Determine the [x, y] coordinate at the center of the cell enclosing the given text.  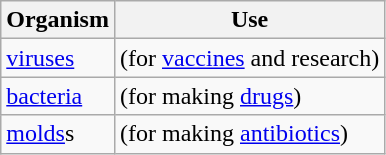
Use [249, 20]
(for vaccines and research) [249, 58]
Organism [58, 20]
(for making drugs) [249, 96]
moldss [58, 134]
(for making antibiotics) [249, 134]
bacteria [58, 96]
viruses [58, 58]
